Locate the cell with the specified text and output its [X, Y] center coordinate. 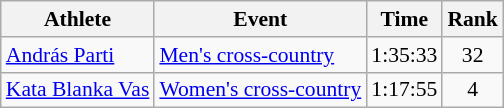
Men's cross-country [260, 55]
32 [472, 55]
Rank [472, 19]
Women's cross-country [260, 90]
Kata Blanka Vas [78, 90]
András Parti [78, 55]
Athlete [78, 19]
4 [472, 90]
1:17:55 [404, 90]
1:35:33 [404, 55]
Event [260, 19]
Time [404, 19]
